Return the [X, Y] coordinate for the center point of the cell that contains the specified text.  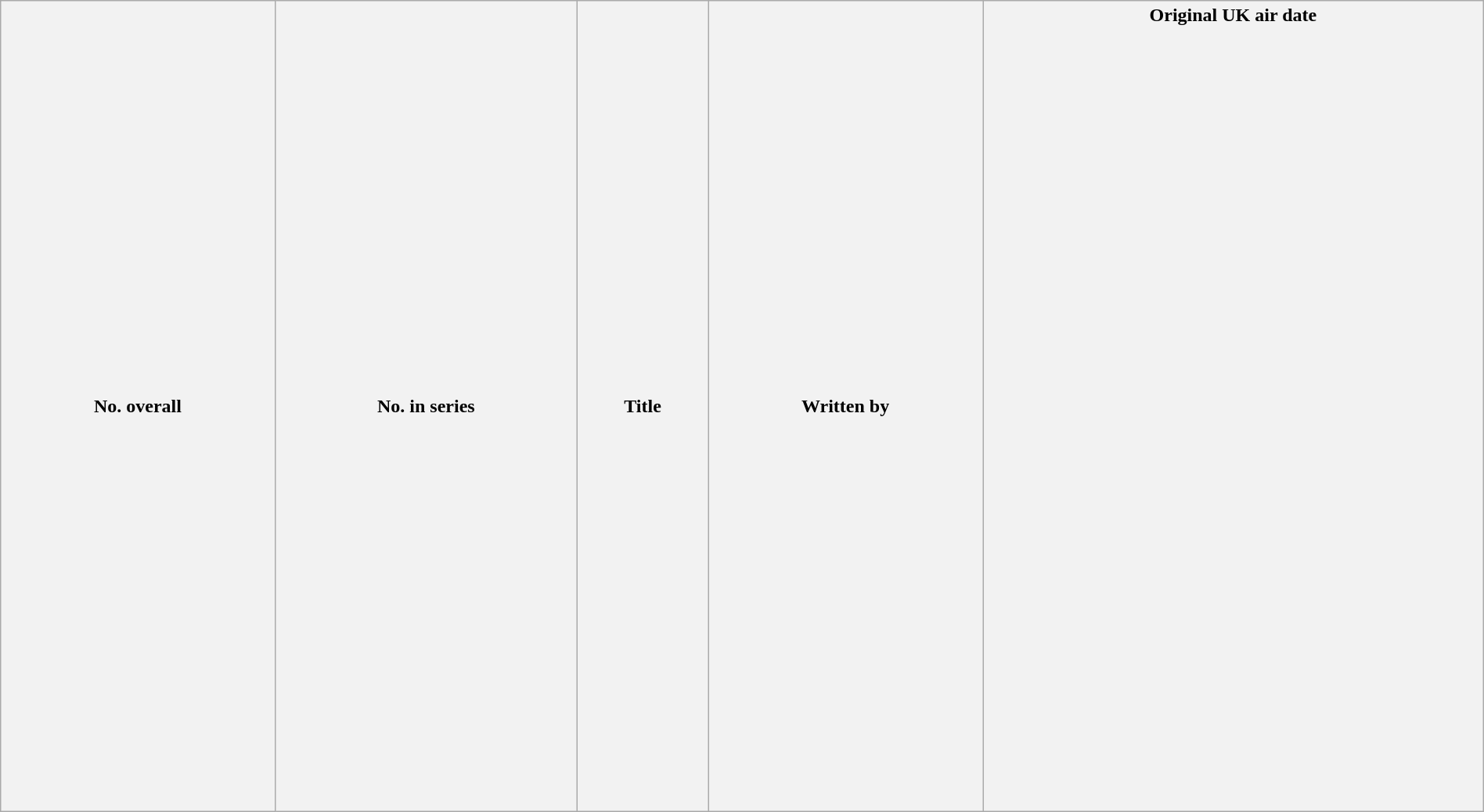
Title [643, 407]
No. overall [138, 407]
Original UK air date [1234, 407]
No. in series [426, 407]
Written by [845, 407]
